Scan for the cell matching the given text and deliver its (x, y) coordinate at center. 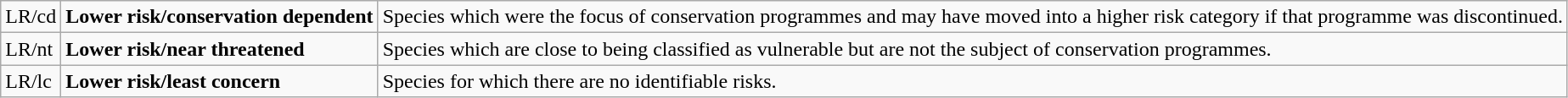
LR/lc (31, 81)
Lower risk/least concern (219, 81)
LR/cd (31, 17)
Species which are close to being classified as vulnerable but are not the subject of conservation programmes. (973, 49)
Species for which there are no identifiable risks. (973, 81)
LR/nt (31, 49)
Species which were the focus of conservation programmes and may have moved into a higher risk category if that programme was discontinued. (973, 17)
Lower risk/conservation dependent (219, 17)
Lower risk/near threatened (219, 49)
